Extract the (x, y) coordinate from the center of the cell holding the provided text.  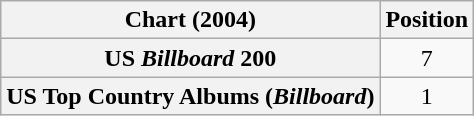
1 (427, 96)
US Top Country Albums (Billboard) (190, 96)
7 (427, 58)
US Billboard 200 (190, 58)
Chart (2004) (190, 20)
Position (427, 20)
